Locate the cell with the specified text and output its [X, Y] center coordinate. 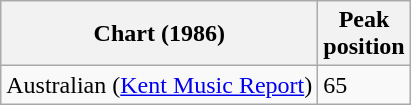
Chart (1986) [160, 34]
65 [364, 85]
Peakposition [364, 34]
Australian (Kent Music Report) [160, 85]
